Determine the [X, Y] coordinate at the center of the cell enclosing the given text.  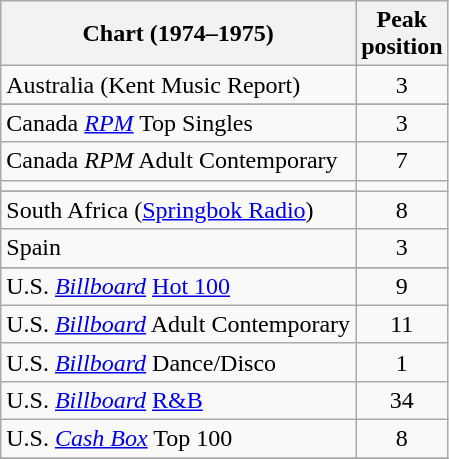
7 [402, 161]
34 [402, 400]
U.S. Billboard Adult Contemporary [178, 324]
Canada RPM Top Singles [178, 123]
U.S. Cash Box Top 100 [178, 438]
Peakposition [402, 34]
Canada RPM Adult Contemporary [178, 161]
1 [402, 362]
South Africa (Springbok Radio) [178, 210]
U.S. Billboard Dance/Disco [178, 362]
Australia (Kent Music Report) [178, 85]
9 [402, 286]
11 [402, 324]
U.S. Billboard R&B [178, 400]
U.S. Billboard Hot 100 [178, 286]
Chart (1974–1975) [178, 34]
Spain [178, 248]
